Return (X, Y) of the center of cell containing provided text 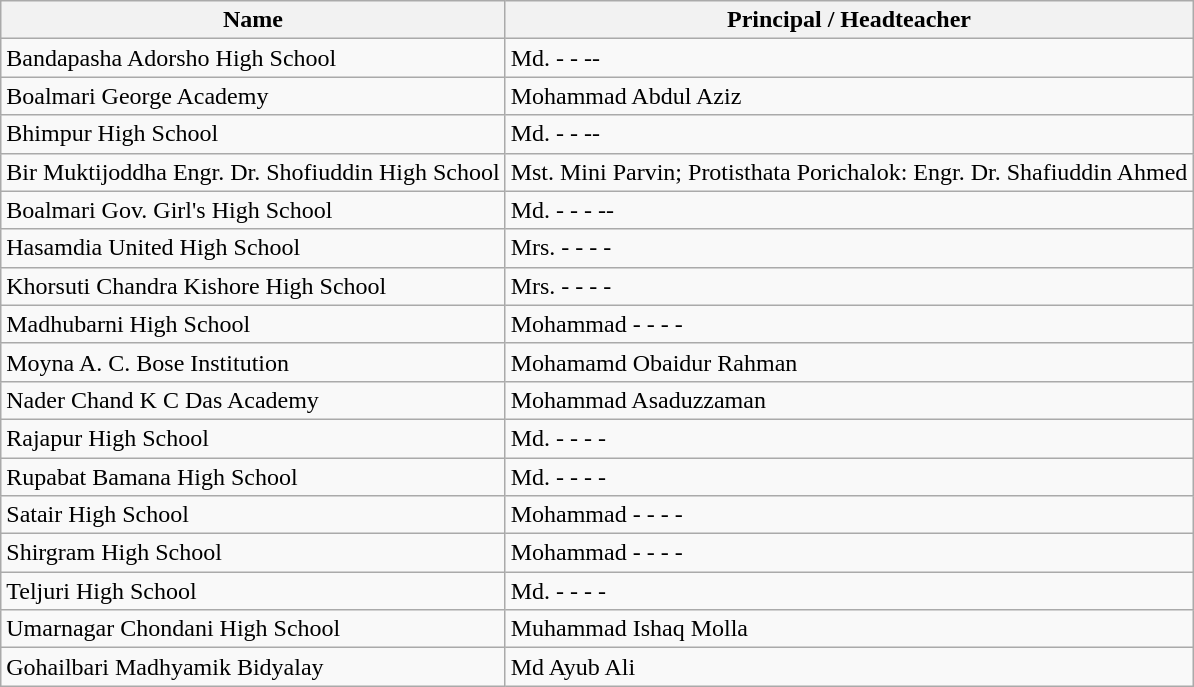
Rupabat Bamana High School (253, 477)
Md Ayub Ali (849, 667)
Mohammad Abdul Aziz (849, 96)
Principal / Headteacher (849, 20)
Moyna A. C. Bose Institution (253, 362)
Muhammad Ishaq Molla (849, 629)
Teljuri High School (253, 591)
Bandapasha Adorsho High School (253, 58)
Umarnagar Chondani High School (253, 629)
Mohamamd Obaidur Rahman (849, 362)
Shirgram High School (253, 553)
Rajapur High School (253, 438)
Mst. Mini Parvin; Protisthata Porichalok: Engr. Dr. Shafiuddin Ahmed (849, 172)
Md. - - - -- (849, 210)
Satair High School (253, 515)
Madhubarni High School (253, 324)
Hasamdia United High School (253, 248)
Name (253, 20)
Boalmari George Academy (253, 96)
Bhimpur High School (253, 134)
Boalmari Gov. Girl's High School (253, 210)
Bir Muktijoddha Engr. Dr. Shofiuddin High School (253, 172)
Nader Chand K C Das Academy (253, 400)
Khorsuti Chandra Kishore High School (253, 286)
Gohailbari Madhyamik Bidyalay (253, 667)
Mohammad Asaduzzaman (849, 400)
